Return (X, Y) of the center of cell containing provided text 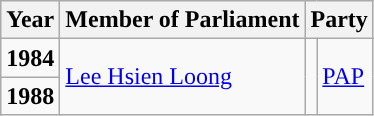
1988 (30, 96)
Member of Parliament (182, 20)
Party (339, 20)
Year (30, 20)
Lee Hsien Loong (182, 77)
PAP (346, 77)
1984 (30, 58)
